From the cell containing the given text, extract its center point as [X, Y] coordinate. 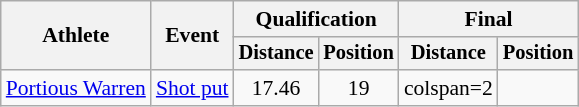
17.46 [276, 88]
Shot put [192, 88]
19 [358, 88]
Final [488, 19]
Athlete [76, 36]
Event [192, 36]
Qualification [316, 19]
colspan=2 [448, 88]
Portious Warren [76, 88]
